Pinpoint the cell where the given text exists, returning its (x, y) midpoint coordinate. 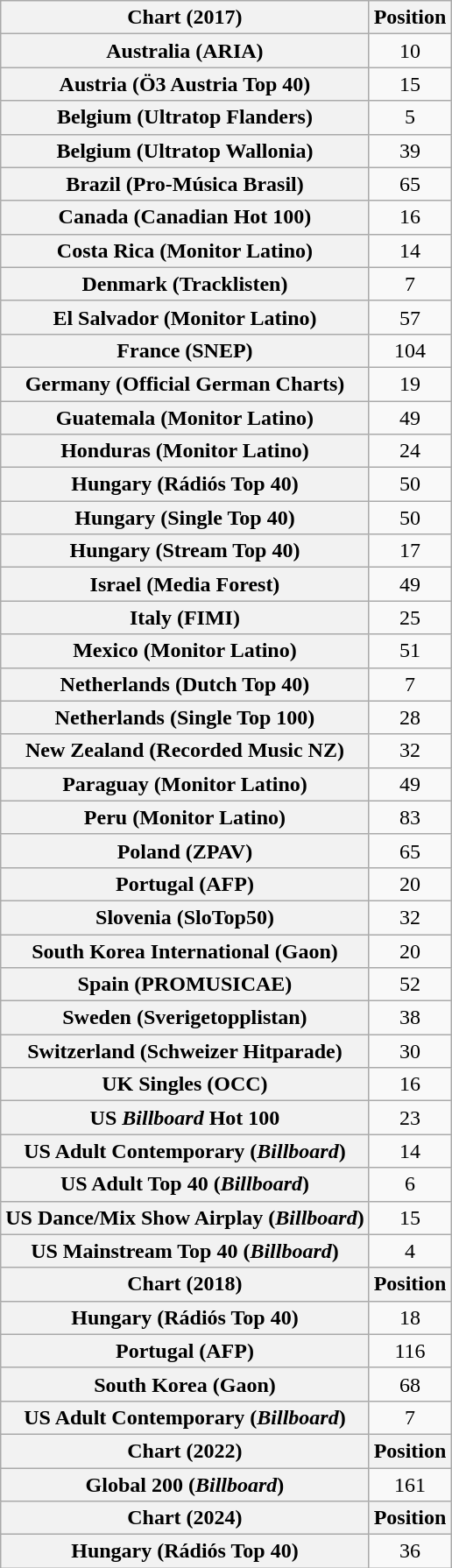
Brazil (Pro-Música Brasil) (185, 184)
5 (410, 117)
US Dance/Mix Show Airplay (Billboard) (185, 1218)
Chart (2017) (185, 18)
US Adult Top 40 (Billboard) (185, 1184)
Belgium (Ultratop Flanders) (185, 117)
57 (410, 317)
Hungary (Single Top 40) (185, 518)
Germany (Official German Charts) (185, 384)
10 (410, 51)
4 (410, 1251)
116 (410, 1351)
68 (410, 1384)
UK Singles (OCC) (185, 1084)
17 (410, 551)
Denmark (Tracklisten) (185, 284)
New Zealand (Recorded Music NZ) (185, 751)
Sweden (Sverigetopplistan) (185, 1018)
Honduras (Monitor Latino) (185, 451)
18 (410, 1317)
South Korea International (Gaon) (185, 950)
Spain (PROMUSICAE) (185, 985)
Guatemala (Monitor Latino) (185, 418)
Costa Rica (Monitor Latino) (185, 251)
51 (410, 651)
Chart (2022) (185, 1451)
Chart (2024) (185, 1518)
25 (410, 618)
36 (410, 1551)
38 (410, 1018)
Belgium (Ultratop Wallonia) (185, 151)
El Salvador (Monitor Latino) (185, 317)
South Korea (Gaon) (185, 1384)
52 (410, 985)
Slovenia (SloTop50) (185, 917)
23 (410, 1118)
Australia (ARIA) (185, 51)
Poland (ZPAV) (185, 851)
30 (410, 1051)
Mexico (Monitor Latino) (185, 651)
Switzerland (Schweizer Hitparade) (185, 1051)
Netherlands (Dutch Top 40) (185, 684)
83 (410, 817)
28 (410, 717)
Chart (2018) (185, 1284)
Global 200 (Billboard) (185, 1485)
Israel (Media Forest) (185, 584)
6 (410, 1184)
161 (410, 1485)
39 (410, 151)
Canada (Canadian Hot 100) (185, 217)
19 (410, 384)
104 (410, 350)
Peru (Monitor Latino) (185, 817)
Netherlands (Single Top 100) (185, 717)
24 (410, 451)
Italy (FIMI) (185, 618)
Paraguay (Monitor Latino) (185, 784)
US Mainstream Top 40 (Billboard) (185, 1251)
Austria (Ö3 Austria Top 40) (185, 84)
France (SNEP) (185, 350)
Hungary (Stream Top 40) (185, 551)
US Billboard Hot 100 (185, 1118)
